Detect which cell encompasses the target text, then output its [x, y] center coordinate. 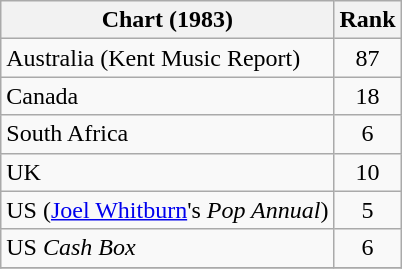
87 [368, 58]
Australia (Kent Music Report) [168, 58]
5 [368, 210]
Rank [368, 20]
10 [368, 172]
US Cash Box [168, 248]
US (Joel Whitburn's Pop Annual) [168, 210]
18 [368, 96]
Canada [168, 96]
Chart (1983) [168, 20]
South Africa [168, 134]
UK [168, 172]
